Detect which cell encompasses the target text, then output its (X, Y) center coordinate. 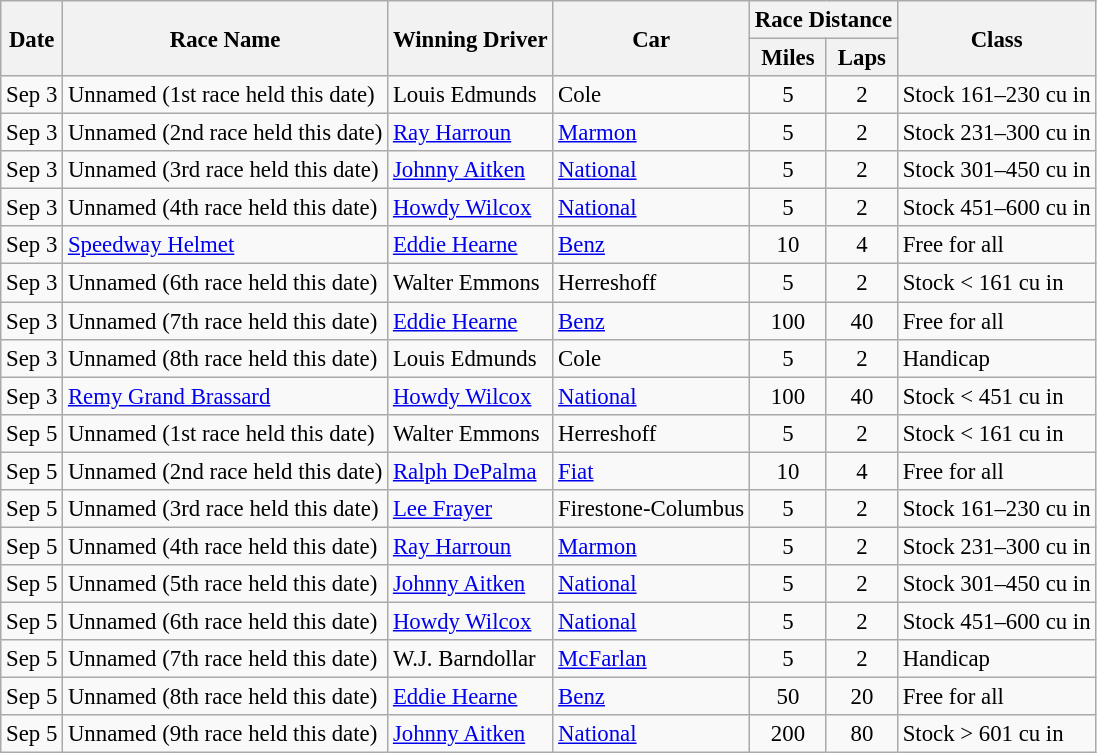
Lee Frayer (470, 509)
Fiat (652, 471)
Winning Driver (470, 38)
Race Name (226, 38)
Stock > 601 cu in (996, 734)
Miles (788, 58)
Stock < 451 cu in (996, 396)
Ralph DePalma (470, 471)
50 (788, 697)
Speedway Helmet (226, 245)
McFarlan (652, 659)
20 (862, 697)
Laps (862, 58)
Class (996, 38)
Race Distance (823, 20)
Unnamed (9th race held this date) (226, 734)
W.J. Barndollar (470, 659)
Remy Grand Brassard (226, 396)
Date (32, 38)
80 (862, 734)
Car (652, 38)
Unnamed (5th race held this date) (226, 584)
200 (788, 734)
Firestone-Columbus (652, 509)
